Locate the cell with the specified text and output its [X, Y] center coordinate. 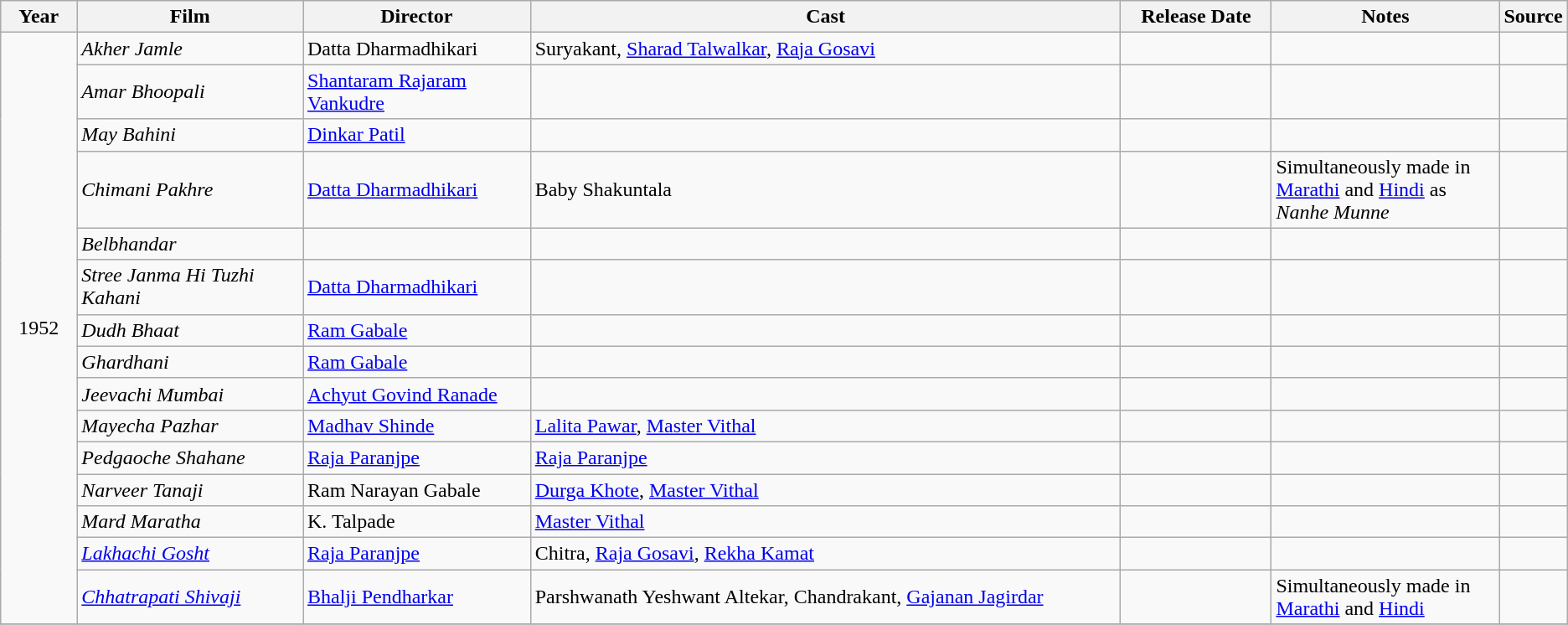
Amar Bhoopali [190, 92]
Shantaram Rajaram Vankudre [417, 92]
Madhav Shinde [417, 426]
Release Date [1196, 17]
Belbhandar [190, 244]
Chhatrapati Shivaji [190, 597]
Simultaneously made in Marathi and Hindi [1385, 597]
Ghardhani [190, 362]
1952 [39, 328]
Mayecha Pazhar [190, 426]
May Bahini [190, 135]
Mard Maratha [190, 522]
Lalita Pawar, Master Vithal [826, 426]
Pedgaoche Shahane [190, 457]
Year [39, 17]
Jeevachi Mumbai [190, 394]
Ram Narayan Gabale [417, 490]
Parshwanath Yeshwant Altekar, Chandrakant, Gajanan Jagirdar [826, 597]
Baby Shakuntala [826, 189]
Notes [1385, 17]
Stree Janma Hi Tuzhi Kahani [190, 287]
Director [417, 17]
Dinkar Patil [417, 135]
Durga Khote, Master Vithal [826, 490]
K. Talpade [417, 522]
Cast [826, 17]
Achyut Govind Ranade [417, 394]
Dudh Bhaat [190, 330]
Source [1533, 17]
Master Vithal [826, 522]
Suryakant, Sharad Talwalkar, Raja Gosavi [826, 49]
Narveer Tanaji [190, 490]
Lakhachi Gosht [190, 554]
Film [190, 17]
Bhalji Pendharkar [417, 597]
Chitra, Raja Gosavi, Rekha Kamat [826, 554]
Akher Jamle [190, 49]
Simultaneously made in Marathi and Hindi as Nanhe Munne [1385, 189]
Chimani Pakhre [190, 189]
